Locate the cell with the specified text and output its [x, y] center coordinate. 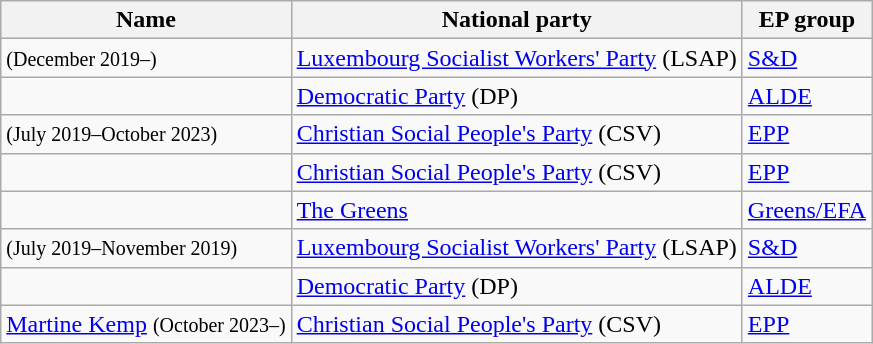
Martine Kemp (October 2023–) [146, 324]
The Greens [516, 210]
Greens/EFA [806, 210]
Name [146, 20]
National party [516, 20]
(December 2019–) [146, 58]
(July 2019–October 2023) [146, 134]
EP group [806, 20]
(July 2019–November 2019) [146, 248]
